Find where the given text appears and provide that cell's center as [x, y] coordinate. 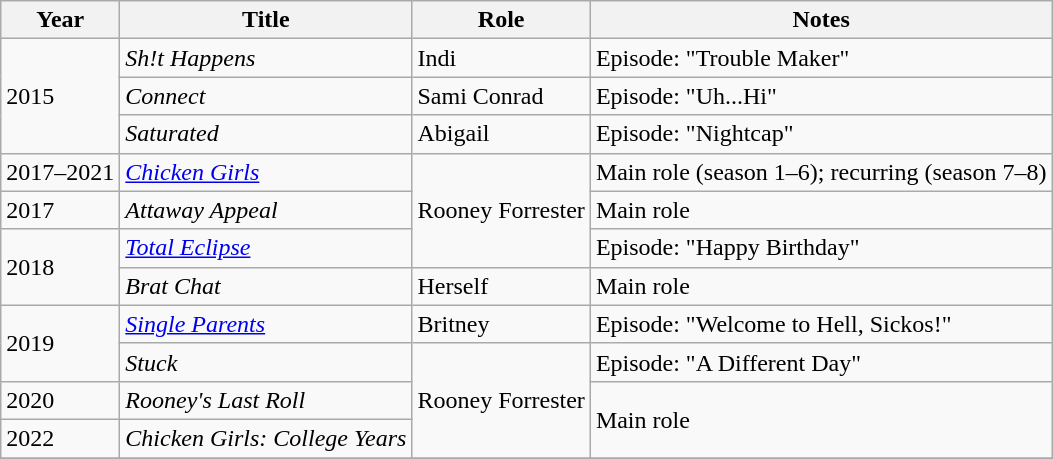
Chicken Girls [266, 172]
2020 [60, 400]
Episode: "Happy Birthday" [821, 248]
Brat Chat [266, 286]
Abigail [501, 134]
Episode: "Uh...Hi" [821, 96]
Notes [821, 20]
Britney [501, 324]
Main role (season 1–6); recurring (season 7–8) [821, 172]
Sh!t Happens [266, 58]
2017 [60, 210]
Role [501, 20]
Year [60, 20]
Episode: "Welcome to Hell, Sickos!" [821, 324]
2022 [60, 438]
Episode: "Nightcap" [821, 134]
Sami Conrad [501, 96]
Herself [501, 286]
Rooney's Last Roll [266, 400]
Title [266, 20]
Total Eclipse [266, 248]
Attaway Appeal [266, 210]
2019 [60, 343]
Saturated [266, 134]
Chicken Girls: College Years [266, 438]
Connect [266, 96]
2015 [60, 96]
Indi [501, 58]
Single Parents [266, 324]
Episode: "Trouble Maker" [821, 58]
Stuck [266, 362]
Episode: "A Different Day" [821, 362]
2018 [60, 267]
2017–2021 [60, 172]
